Provide the [x, y] coordinate of the cell's center where the given text is located.  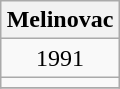
1991 [60, 58]
Melinovac [60, 20]
